Find where the given text appears and provide that cell's center as (x, y) coordinate. 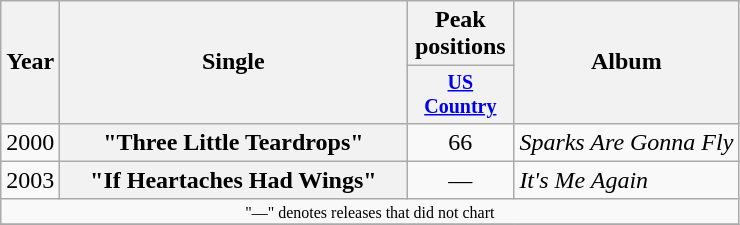
"Three Little Teardrops" (234, 142)
2000 (30, 142)
"—" denotes releases that did not chart (370, 211)
— (460, 180)
Album (626, 62)
Peak positions (460, 34)
Single (234, 62)
66 (460, 142)
Sparks Are Gonna Fly (626, 142)
"If Heartaches Had Wings" (234, 180)
2003 (30, 180)
Year (30, 62)
US Country (460, 94)
It's Me Again (626, 180)
